Return the [X, Y] coordinate for the center point of the cell that contains the specified text.  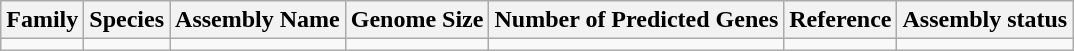
Number of Predicted Genes [636, 20]
Family [42, 20]
Assembly Name [258, 20]
Genome Size [417, 20]
Assembly status [985, 20]
Reference [840, 20]
Species [127, 20]
